Provide the [x, y] coordinate of the cell's center where the given text is located.  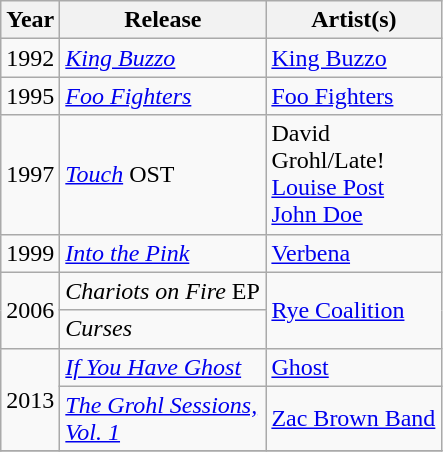
1997 [30, 174]
1992 [30, 58]
David Grohl/Late! Louise Post John Doe [354, 174]
Year [30, 20]
2006 [30, 310]
1995 [30, 96]
Zac Brown Band [354, 418]
Ghost [354, 367]
Artist(s) [354, 20]
Rye Coalition [354, 310]
Touch OST [163, 174]
1999 [30, 253]
Into the Pink [163, 253]
Verbena [354, 253]
2013 [30, 400]
Chariots on Fire EP [163, 291]
The Grohl Sessions, Vol. 1 [163, 418]
Release [163, 20]
If You Have Ghost [163, 367]
Curses [163, 329]
